Pinpoint the cell where the given text exists, returning its (x, y) midpoint coordinate. 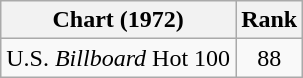
Rank (270, 20)
88 (270, 58)
Chart (1972) (118, 20)
U.S. Billboard Hot 100 (118, 58)
